Extract the (X, Y) coordinate from the center of the cell holding the provided text.  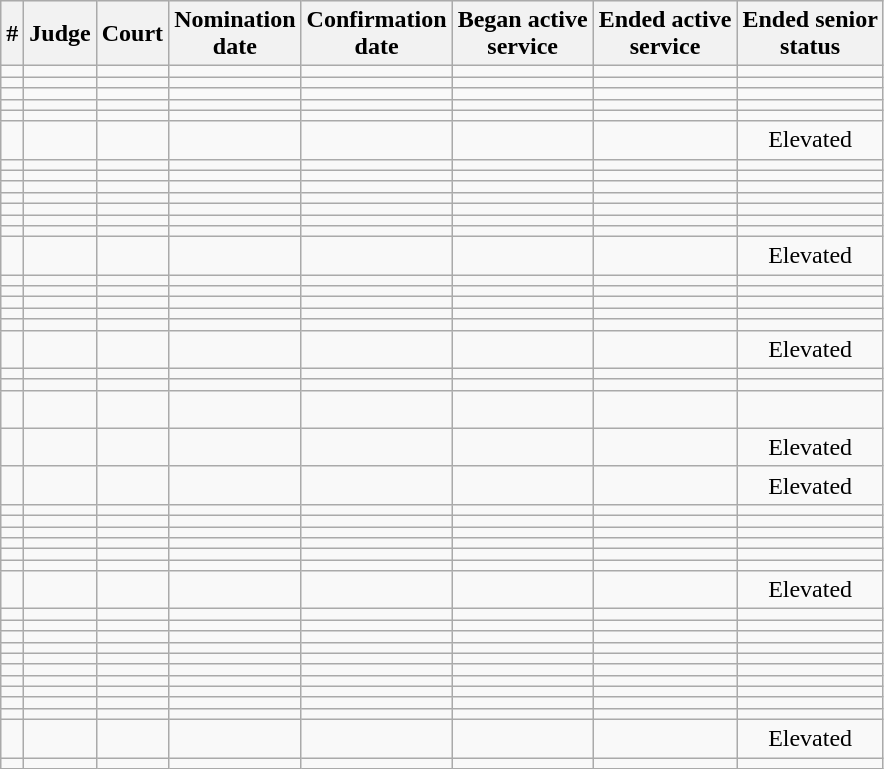
Ended seniorstatus (810, 34)
Confirmationdate (376, 34)
Ended activeservice (665, 34)
# (12, 34)
Began activeservice (522, 34)
Nominationdate (235, 34)
Court (132, 34)
Judge (60, 34)
